Find where the given text appears and provide that cell's center as (x, y) coordinate. 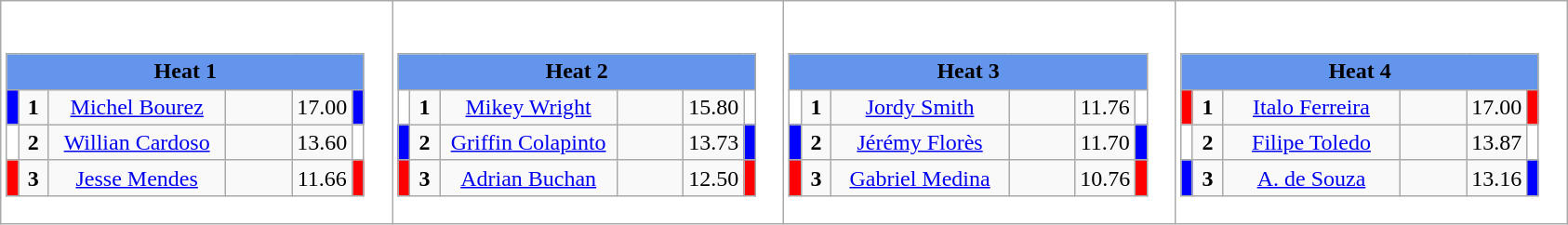
Jérémy Florès (921, 142)
12.50 (714, 178)
15.80 (714, 107)
11.66 (322, 178)
Adrian Buchan (528, 178)
Jordy Smith (921, 107)
Willian Cardoso (138, 142)
Heat 1 (185, 72)
13.60 (322, 142)
10.76 (1105, 178)
Italo Ferreira (1311, 107)
13.87 (1497, 142)
A. de Souza (1311, 178)
Gabriel Medina (921, 178)
Mikey Wright (528, 107)
Heat 2 1 Mikey Wright 15.80 2 Griffin Colapinto 13.73 3 Adrian Buchan 12.50 (588, 112)
Heat 1 1 Michel Bourez 17.00 2 Willian Cardoso 13.60 3 Jesse Mendes 11.66 (197, 112)
Heat 4 (1360, 72)
13.16 (1497, 178)
Heat 3 1 Jordy Smith 11.76 2 Jérémy Florès 11.70 3 Gabriel Medina 10.76 (980, 112)
13.73 (714, 142)
Heat 2 (577, 72)
Heat 4 1 Italo Ferreira 17.00 2 Filipe Toledo 13.87 3 A. de Souza 13.16 (1371, 112)
Jesse Mendes (138, 178)
Filipe Toledo (1311, 142)
11.76 (1105, 107)
Michel Bourez (138, 107)
Griffin Colapinto (528, 142)
Heat 3 (968, 72)
11.70 (1105, 142)
